From the cell containing the given text, extract its center point as [x, y] coordinate. 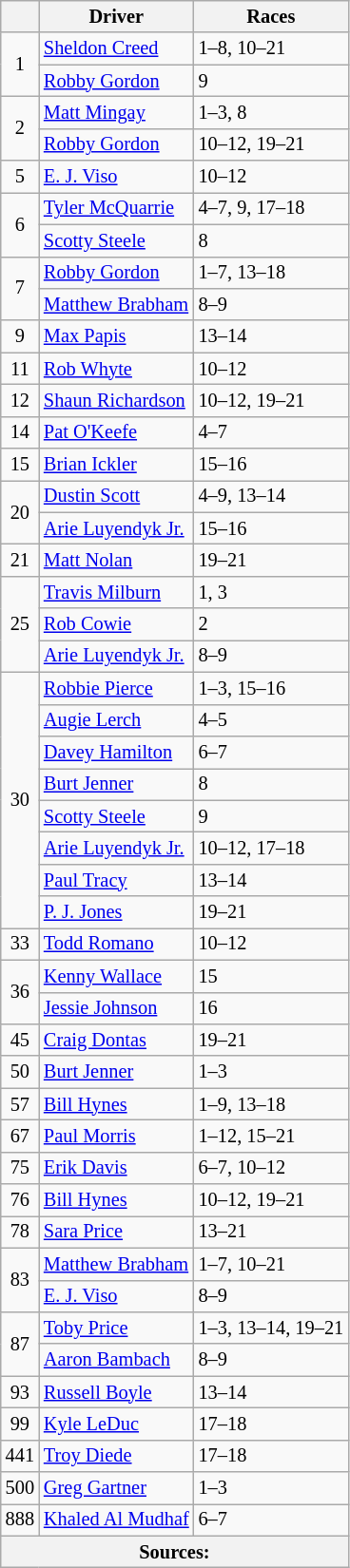
Races [272, 16]
500 [20, 1488]
Shaun Richardson [116, 400]
Aaron Bambach [116, 1360]
Kyle LeDuc [116, 1424]
1–9, 13–18 [272, 1104]
Kenny Wallace [116, 976]
Jessie Johnson [116, 1008]
P. J. Jones [116, 912]
5 [20, 177]
16 [272, 1008]
1, 3 [272, 592]
4–7, 9, 17–18 [272, 208]
Sources: [175, 1552]
Pat O'Keefe [116, 432]
12 [20, 400]
1–7, 13–18 [272, 273]
1–7, 10–21 [272, 1264]
Paul Morris [116, 1136]
Greg Gartner [116, 1488]
Craig Dontas [116, 1040]
1–3, 8 [272, 112]
21 [20, 560]
25 [20, 623]
20 [20, 511]
Rob Cowie [116, 624]
Brian Ickler [116, 465]
Travis Milburn [116, 592]
Tyler McQuarrie [116, 208]
6–7, 10–12 [272, 1168]
Erik Davis [116, 1168]
Toby Price [116, 1328]
45 [20, 1040]
Khaled Al Mudhaf [116, 1520]
36 [20, 992]
888 [20, 1520]
67 [20, 1136]
30 [20, 800]
Max Papis [116, 336]
76 [20, 1200]
33 [20, 944]
13–21 [272, 1232]
Sara Price [116, 1232]
Augie Lerch [116, 720]
4–7 [272, 432]
50 [20, 1072]
14 [20, 432]
4–5 [272, 720]
83 [20, 1279]
Driver [116, 16]
6 [20, 224]
10–12, 17–18 [272, 848]
87 [20, 1344]
Dustin Scott [116, 496]
Troy Diede [116, 1456]
Matt Nolan [116, 560]
Todd Romano [116, 944]
1 [20, 65]
1–8, 10–21 [272, 48]
4–9, 13–14 [272, 496]
78 [20, 1232]
Rob Whyte [116, 369]
Russell Boyle [116, 1392]
Sheldon Creed [116, 48]
1–12, 15–21 [272, 1136]
75 [20, 1168]
1–3, 13–14, 19–21 [272, 1328]
Matt Mingay [116, 112]
441 [20, 1456]
99 [20, 1424]
57 [20, 1104]
7 [20, 289]
Robbie Pierce [116, 688]
93 [20, 1392]
Paul Tracy [116, 880]
1–3, 15–16 [272, 688]
Davey Hamilton [116, 752]
11 [20, 369]
